Identify which cell holds the provided text, then report its [x, y] central coordinate. 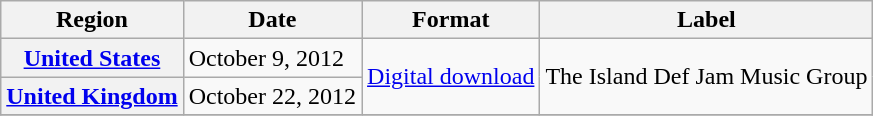
October 22, 2012 [272, 96]
Region [92, 20]
Label [706, 20]
United Kingdom [92, 96]
United States [92, 58]
Date [272, 20]
Digital download [451, 77]
The Island Def Jam Music Group [706, 77]
October 9, 2012 [272, 58]
Format [451, 20]
